Determine the (x, y) coordinate at the center of the cell enclosing the given text.  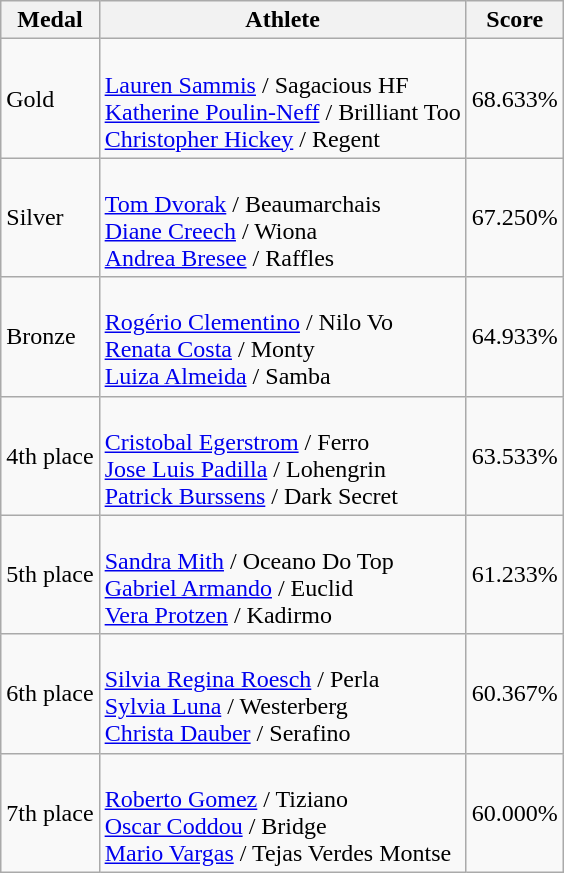
Cristobal Egerstrom / Ferro Jose Luis Padilla / Lohengrin Patrick Burssens / Dark Secret (282, 456)
Silvia Regina Roesch / Perla Sylvia Luna / Westerberg Christa Dauber / Serafino (282, 694)
63.533% (514, 456)
4th place (50, 456)
7th place (50, 812)
Bronze (50, 336)
68.633% (514, 98)
Medal (50, 20)
Roberto Gomez / Tiziano Oscar Coddou / Bridge Mario Vargas / Tejas Verdes Montse (282, 812)
Sandra Mith / Oceano Do Top Gabriel Armando / Euclid Vera Protzen / Kadirmo (282, 574)
61.233% (514, 574)
Silver (50, 218)
67.250% (514, 218)
Athlete (282, 20)
Rogério Clementino / Nilo Vo Renata Costa / Monty Luiza Almeida / Samba (282, 336)
6th place (50, 694)
Lauren Sammis / Sagacious HF Katherine Poulin-Neff / Brilliant Too Christopher Hickey / Regent (282, 98)
Gold (50, 98)
64.933% (514, 336)
60.367% (514, 694)
Score (514, 20)
5th place (50, 574)
Tom Dvorak / Beaumarchais Diane Creech / Wiona Andrea Bresee / Raffles (282, 218)
60.000% (514, 812)
